Return [x, y] of the center of cell containing provided text 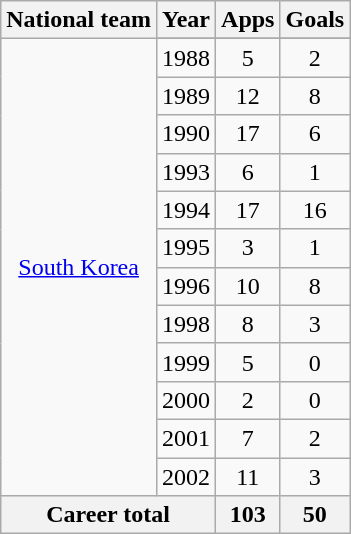
2001 [186, 438]
1996 [186, 286]
10 [248, 286]
1995 [186, 248]
12 [248, 96]
50 [315, 515]
Year [186, 20]
Goals [315, 20]
Career total [108, 515]
South Korea [79, 268]
1994 [186, 210]
103 [248, 515]
1990 [186, 134]
National team [79, 20]
7 [248, 438]
1989 [186, 96]
2002 [186, 477]
1998 [186, 324]
Apps [248, 20]
1993 [186, 172]
11 [248, 477]
1988 [186, 58]
2000 [186, 400]
1999 [186, 362]
16 [315, 210]
